Scan for the cell matching the given text and deliver its (X, Y) coordinate at center. 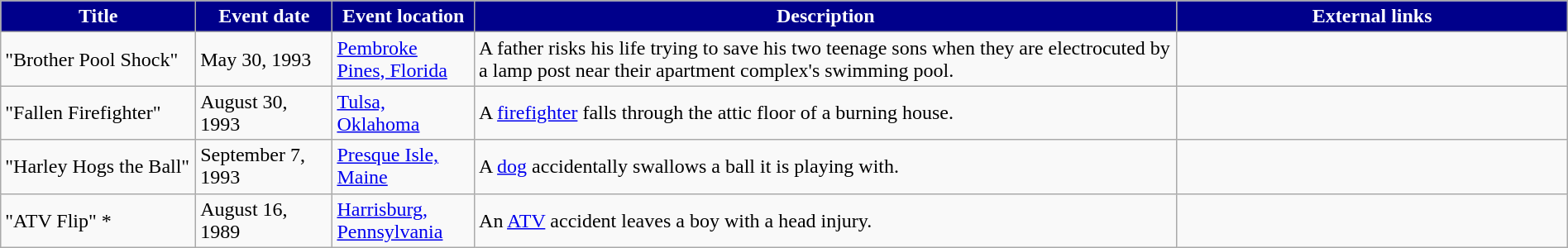
"ATV Flip" * (98, 220)
Event location (404, 17)
August 30, 1993 (265, 112)
"Harley Hogs the Ball" (98, 167)
A father risks his life trying to save his two teenage sons when they are electrocuted by a lamp post near their apartment complex's swimming pool. (826, 60)
Event date (265, 17)
Presque Isle, Maine (404, 167)
Harrisburg, Pennsylvania (404, 220)
An ATV accident leaves a boy with a head injury. (826, 220)
A firefighter falls through the attic floor of a burning house. (826, 112)
Title (98, 17)
May 30, 1993 (265, 60)
August 16, 1989 (265, 220)
Pembroke Pines, Florida (404, 60)
Description (826, 17)
"Fallen Firefighter" (98, 112)
Tulsa, Oklahoma (404, 112)
"Brother Pool Shock" (98, 60)
September 7, 1993 (265, 167)
A dog accidentally swallows a ball it is playing with. (826, 167)
External links (1372, 17)
